Return the (x, y) coordinate for the center point of the cell that contains the specified text.  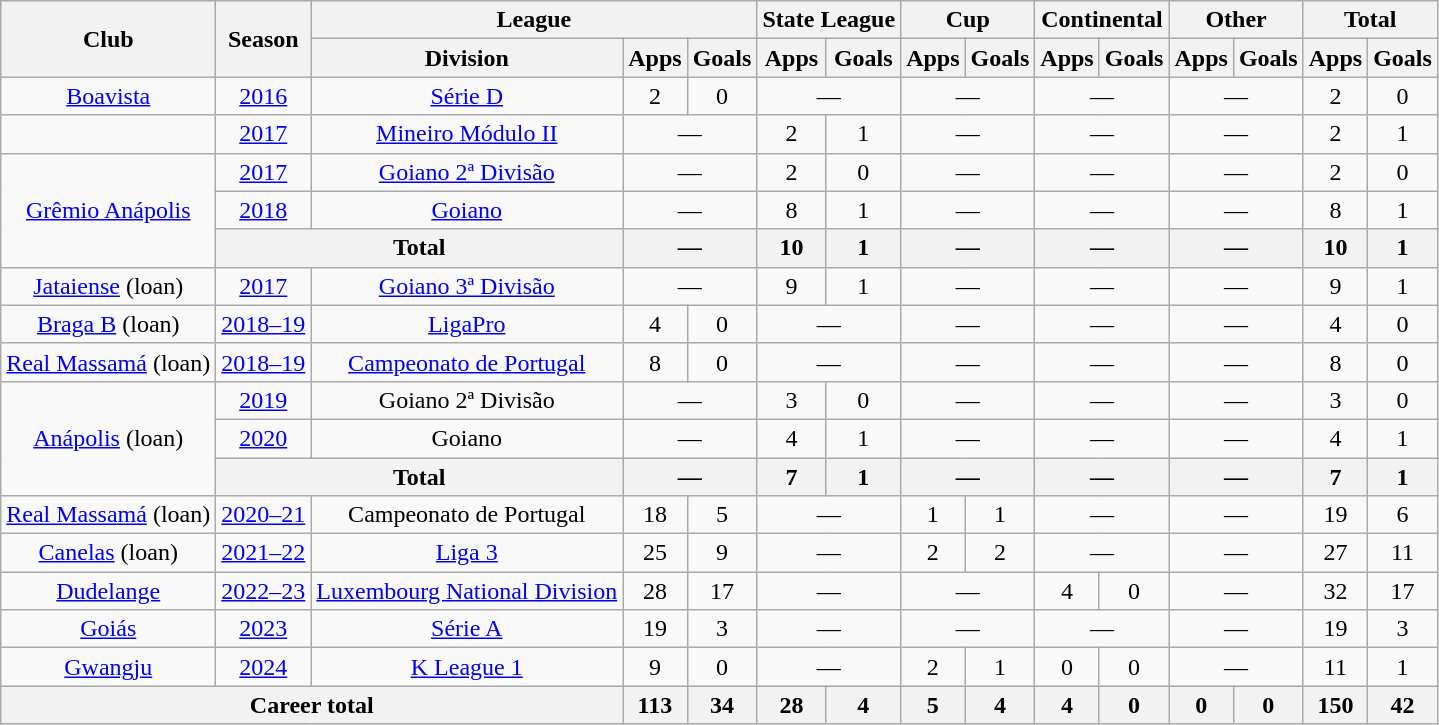
State League (829, 20)
2020–21 (264, 515)
2021–22 (264, 553)
Dudelange (108, 591)
Mineiro Módulo II (467, 134)
2020 (264, 438)
Gwangju (108, 667)
27 (1335, 553)
Goiás (108, 629)
18 (655, 515)
Série A (467, 629)
Other (1236, 20)
2018 (264, 210)
Jataiense (loan) (108, 286)
League (534, 20)
Canelas (loan) (108, 553)
32 (1335, 591)
Série D (467, 96)
25 (655, 553)
Division (467, 58)
Liga 3 (467, 553)
2022–23 (264, 591)
Grêmio Anápolis (108, 210)
Career total (312, 705)
42 (1403, 705)
2024 (264, 667)
Season (264, 39)
Continental (1102, 20)
2023 (264, 629)
Anápolis (loan) (108, 438)
34 (722, 705)
6 (1403, 515)
Club (108, 39)
K League 1 (467, 667)
Luxembourg National Division (467, 591)
Boavista (108, 96)
150 (1335, 705)
Cup (968, 20)
2019 (264, 400)
LigaPro (467, 324)
113 (655, 705)
2016 (264, 96)
Goiano 3ª Divisão (467, 286)
Braga B (loan) (108, 324)
